Search for the cell housing the specified text and yield its [X, Y] center coordinate. 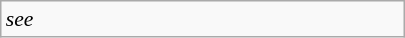
see [203, 19]
